Identify which cell holds the provided text, then report its [X, Y] central coordinate. 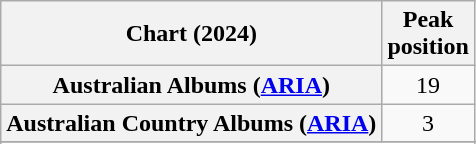
Australian Albums (ARIA) [192, 85]
19 [428, 85]
3 [428, 123]
Australian Country Albums (ARIA) [192, 123]
Peakposition [428, 34]
Chart (2024) [192, 34]
